Pinpoint the cell where the given text exists, returning its (x, y) midpoint coordinate. 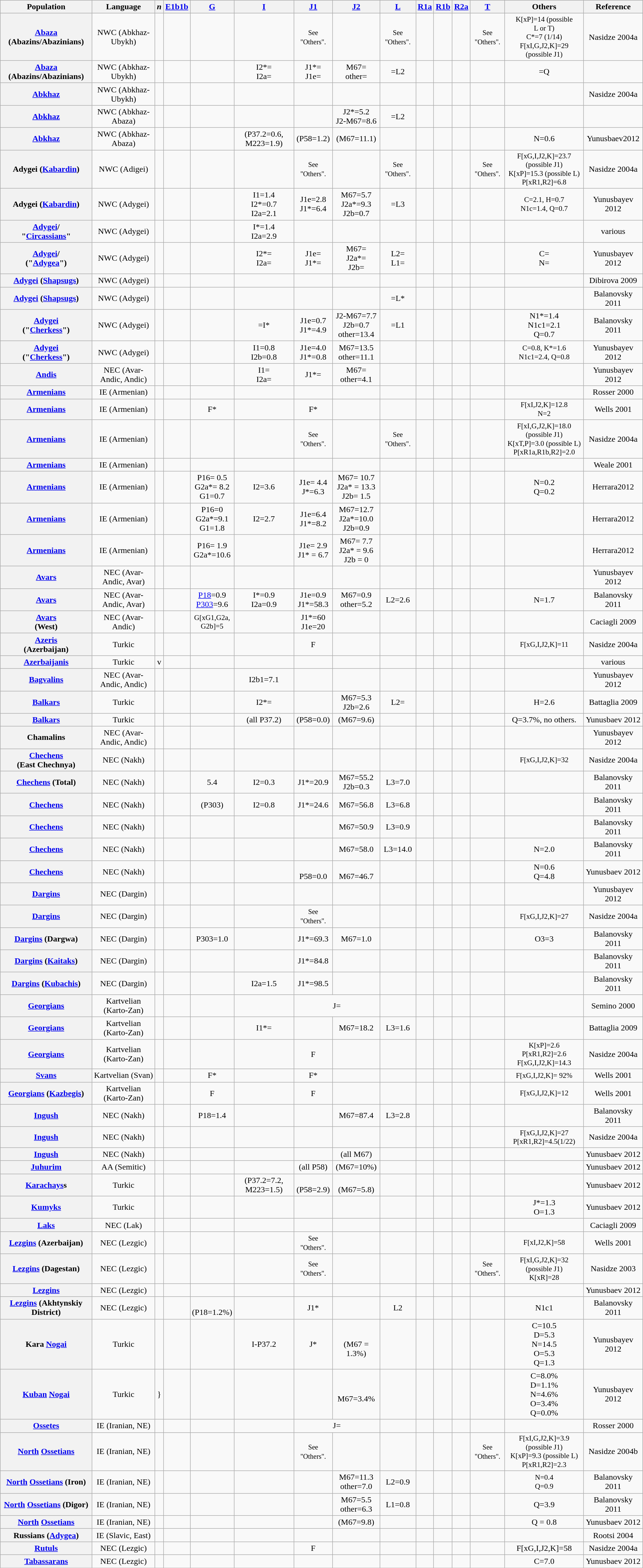
Nasidze 2003 (613, 1268)
C=8.0%D=1.1%N=4.6%O=3.4%Q=0.0% (544, 1394)
Russians (Adygea) (46, 1535)
P18=1.4 (212, 1116)
Laks (46, 1225)
Azerbaijanis (46, 662)
M67=other= (356, 71)
(M67=5.8) (356, 1185)
F[xG,I,J2,K]=27 (544, 916)
M67=13.5other=11.1 (356, 352)
Chechens(East Chechnya) (46, 760)
(P18=1.2%) (212, 1308)
Weale 2001 (613, 465)
I (264, 7)
Juhurim (46, 1167)
F[xG,I,J2,K]=27P[xR1,R2]=4.5(1/22) (544, 1137)
M67=12.7J2a*=10.0J2b=0.9 (356, 519)
Nasidze 2004b (613, 1452)
Q=3.7%, no others. (544, 720)
M67= 10.7 J2a* = 13.3 J2b= 1.5 (356, 487)
J1*=98.5 (313, 983)
J1e=0.9J1*=58.3 (313, 600)
J1* (313, 1308)
G (212, 7)
J1e=0.7J1*=4.9 (313, 325)
(all P58) (313, 1167)
AA (Semitic) (124, 1167)
P16=0G2a*=9.1G1=1.8 (212, 519)
L2=2.6 (398, 600)
Svans (46, 1075)
I2*= (264, 702)
M67=3.4% (356, 1394)
Lezgins (46, 1290)
C=2.1, H=0.7N1c=1.4, Q=0.7 (544, 204)
C=10.5D=5.3 N=14.5O=5.3Q=1.3 (544, 1344)
I2=3.6 (264, 487)
J1e= 2.9 J1* = 6.7 (313, 550)
F[xG,I,J2,K]=58 (544, 1548)
Lezgins (Azerbaijan) (46, 1243)
=Q (544, 71)
I1*= (264, 1028)
Rutuls (46, 1548)
M67=58.0 (356, 849)
M67=5.7J2a*=9.3J2b=0.7 (356, 204)
M67=18.2 (356, 1028)
C=N= (544, 258)
P303=1.0 (212, 938)
(all M67) (356, 1154)
North Ossetians (Iron) (46, 1482)
J*=1.3O=1.3 (544, 1207)
Reference (613, 7)
Bagvalins (46, 679)
I*=1.4I2a=2.9 (264, 231)
Georgians (Kazbegis) (46, 1093)
J* (313, 1344)
Lezgins (Dagestan) (46, 1268)
L3=14.0 (398, 849)
J1e=2.8J1*=6.4 (313, 204)
v (159, 662)
R1a (425, 7)
J1*=69.3 (313, 938)
I*=0.9I2a=0.9 (264, 600)
I2a=1.5 (264, 983)
Ossetes (46, 1426)
F[xI,G,J2,K]=18.0 (possible J1)K[xT,P]=3.0 (possible L)P[xR1a,R1b,R2]=2.0 (544, 439)
Tabassarans (46, 1561)
F[xI,G,J2,K]=32 (possible J1)K[xR]=28 (544, 1268)
J1e=4.0J1*=0.8 (313, 352)
Dargins (Dargwa) (46, 938)
K[xP]=2.6P[xR1,R2]=2.6F[xG,I,J2,K]=14.3 (544, 1054)
N=0.4Q=0.9 (544, 1482)
P58=0.0 (313, 872)
M67=5.3J2b=2.6 (356, 702)
P18=0.9P303=9.6 (212, 600)
(P37.2=7.2,M223=1.5) (264, 1185)
N=0.2 Q=0.2 (544, 487)
F[xG,I,J2,K]=32 (544, 760)
L2=0.9 (398, 1482)
M67=55.2J2b=0.3 (356, 782)
L3=2.8 (398, 1116)
M67=5.5other=6.3 (356, 1504)
NWC (Adigei) (124, 169)
IE (Slavic, East) (124, 1535)
J1e= 4.4 J*=6.3 (313, 487)
North Ossetians (Digor) (46, 1504)
Azeris(Azerbaijan) (46, 644)
Semino 2000 (613, 1006)
Q=3.9 (544, 1504)
(all P37.2) (264, 720)
Kartvelian (Svan) (124, 1075)
R2a (461, 7)
Andis (46, 374)
(P37.2=0.6, M223=1.9) (264, 139)
I-P37.2 (264, 1344)
M67= 7.7 J2a* = 9.6 J2b = 0 (356, 550)
G[xG1,G2a,G2b]=5 (212, 622)
J1*=20.9 (313, 782)
Adygei/"Circassians" (46, 231)
Avars(West) (46, 622)
J2-M67=7.7J2b=0.7other=13.4 (356, 325)
E1b1b (177, 7)
Lezgins (Akhtynskiy District) (46, 1308)
(P303) (212, 804)
M67=46.7 (356, 872)
5.4 (212, 782)
N=2.0 (544, 849)
(M67=9.6) (356, 720)
(M67=9.8) (356, 1522)
I2=0.3 (264, 782)
F[xG,I,J2,K]=23.7 (possible J1) K[xP]=15.3 (possible L)P[xR1,R2]=6.8 (544, 169)
F[xG,I,J2,K]=12 (544, 1093)
N=1.7 (544, 600)
J1*=24.6 (313, 804)
J1e=6.4J1*=8.2 (313, 519)
J1e=J1*= (313, 258)
} (159, 1394)
I1=0.8I2b=0.8 (264, 352)
Yunusbaev2012 (613, 139)
F[xI,J2,K]=12.8N=2 (544, 409)
T (487, 7)
(M67=10%) (356, 1167)
L2=L1= (398, 258)
P16= 1.9 G2a*=10.6 (212, 550)
L (398, 7)
=L1 (398, 325)
J1*=84.8 (313, 961)
J1*= (313, 374)
K[xP]=14 (possible L or T)C*=7 (1/14)F[xI,G,J2,K]=29 (possible J1) (544, 37)
Chamalins (46, 738)
I1= I2a= (264, 374)
=L3 (398, 204)
N=0.6Q=4.8 (544, 872)
(P58=2.9) (313, 1185)
R1b (443, 7)
L3=6.8 (398, 804)
Others (544, 7)
O3=3 (544, 938)
Rootsi 2004 (613, 1535)
F[xG,I,J2,K]=11 (544, 644)
M67=J2a*=J2b= (356, 258)
L3=1.6 (398, 1028)
L3=7.0 (398, 782)
F[xI,J2,K]=58 (544, 1243)
J1*=J1e= (313, 71)
P16= 0.5 G2a*= 8.2 G1=0.7 (212, 487)
H=2.6 (544, 702)
L1=0.8 (398, 1504)
J2 (356, 7)
Karachayss (46, 1185)
M67=1.0 (356, 938)
F[xI,G,J2,K]=3.9 (possible J1)K[xP]=9.3 (possible L)P[xR1,R2]=2.3 (544, 1452)
(P58=0.0) (313, 720)
Kara Nogai (46, 1344)
M67=11.3other=7.0 (356, 1482)
J1*=60J1e=20 (313, 622)
I1=1.4I2*=0.7I2a=2.1 (264, 204)
M67=0.9other=5.2 (356, 600)
C=0.8, K*=1.6N1c1=2.4, Q=0.8 (544, 352)
Kuban Nogai (46, 1394)
=L* (398, 298)
L2= (398, 702)
L3=0.9 (398, 827)
Dargins (Kubachis) (46, 983)
J2*=5.2J2-M67=8.6 (356, 116)
(M67 = 1.3%) (356, 1344)
I2b1=7.1 (264, 679)
M67=56.8 (356, 804)
Chechens (Total) (46, 782)
J1 (313, 7)
Language (124, 7)
Kumyks (46, 1207)
NEC (Lak) (124, 1225)
F[xG,I,J2,K]= 92% (544, 1075)
I2=0.8 (264, 804)
I2=2.7 (264, 519)
Dibirova 2009 (613, 281)
N1*=1.4N1c1=2.1Q=0.7 (544, 325)
M67=other=4.1 (356, 374)
Dargins (Kaitaks) (46, 961)
Adygei/("Adygea") (46, 258)
(M67=11.1) (356, 139)
C=7.0 (544, 1561)
M67=87.4 (356, 1116)
N1c1 (544, 1308)
=I* (264, 325)
n (159, 7)
L2 (398, 1308)
Population (46, 7)
(P58=1.2) (313, 139)
N=0.6 (544, 139)
Q = 0.8 (544, 1522)
NEC (Avar-Andic) (124, 622)
M67=50.9 (356, 827)
